Capture the cell that displays the provided text and extract its [X, Y] central coordinate. 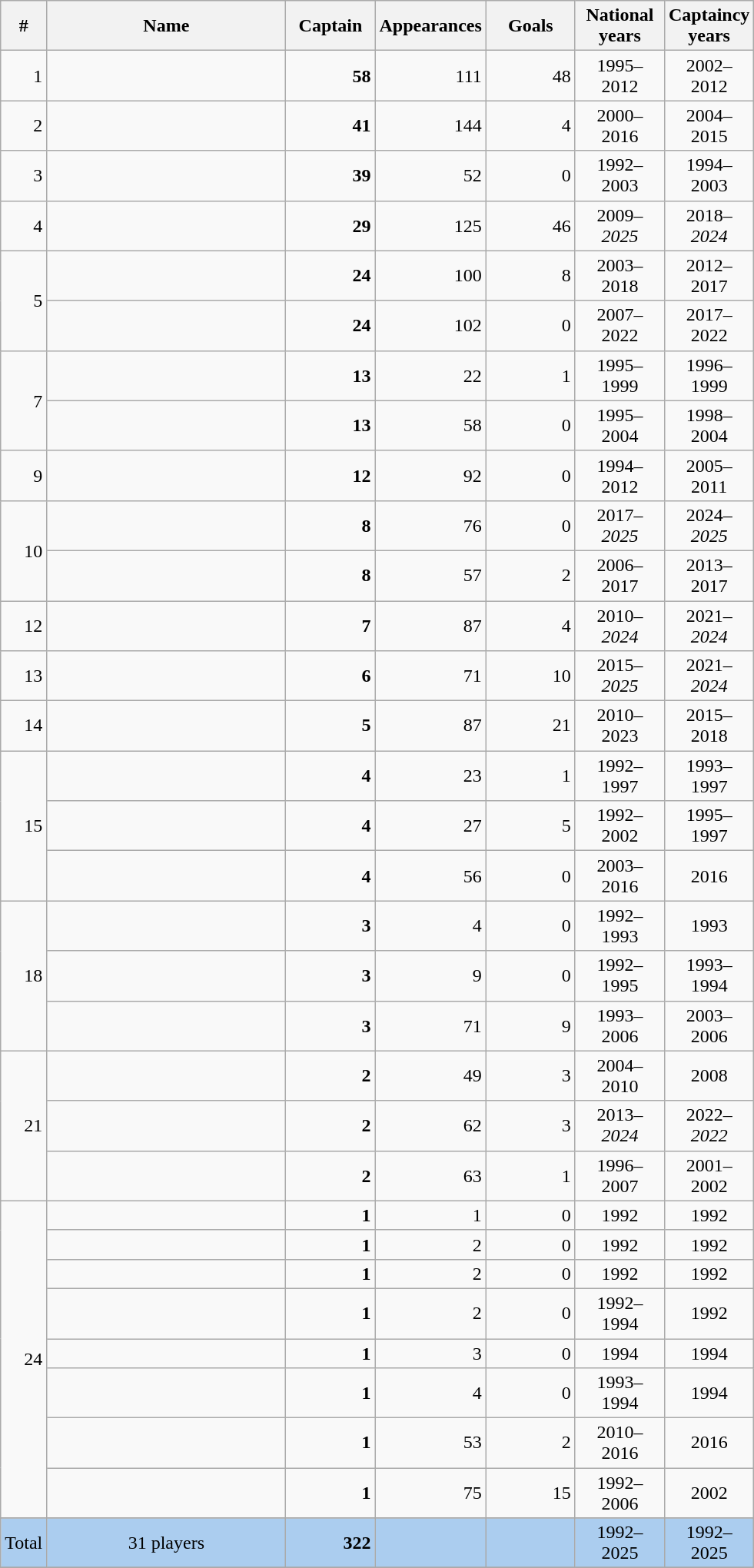
1996–1999 [709, 375]
2010–2024 [619, 626]
2004–2010 [619, 1076]
1994–2012 [619, 475]
2013–2024 [619, 1125]
14 [24, 726]
2007–2022 [619, 326]
1994–2003 [709, 175]
2002 [709, 1493]
1992–2003 [619, 175]
1992–1997 [619, 776]
1995–1997 [709, 826]
41 [330, 126]
Captaincy years [709, 26]
Captain [330, 26]
2022–2022 [709, 1125]
2003–2018 [619, 275]
31 players [166, 1543]
2006–2017 [619, 575]
2000–2016 [619, 126]
76 [430, 526]
2018–2024 [709, 226]
27 [430, 826]
52 [430, 175]
2010–2023 [619, 726]
2024–2025 [709, 526]
2008 [709, 1076]
1993–1997 [709, 776]
Total [24, 1543]
1995–1999 [619, 375]
111 [430, 75]
2009–2025 [619, 226]
1992–1995 [619, 976]
125 [430, 226]
39 [330, 175]
2001–2002 [709, 1176]
Name [166, 26]
2013–2017 [709, 575]
29 [330, 226]
Appearances [430, 26]
1992–1993 [619, 925]
1993 [709, 925]
2004–2015 [709, 126]
1996–2007 [619, 1176]
1992–2002 [619, 826]
322 [330, 1543]
Goals [530, 26]
56 [430, 876]
63 [430, 1176]
57 [430, 575]
# [24, 26]
92 [430, 475]
2003–2016 [619, 876]
2015–2018 [709, 726]
2010–2016 [619, 1443]
46 [530, 226]
53 [430, 1443]
2017–2025 [619, 526]
2002–2012 [709, 75]
2015–2025 [619, 676]
100 [430, 275]
2005–2011 [709, 475]
1993–2006 [619, 1025]
102 [430, 326]
48 [530, 75]
18 [24, 976]
144 [430, 126]
22 [430, 375]
1998–2004 [709, 426]
1992–2006 [619, 1493]
National years [619, 26]
2012–2017 [709, 275]
1995–2004 [619, 426]
75 [430, 1493]
23 [430, 776]
2017–2022 [709, 326]
1992–1994 [619, 1313]
62 [430, 1125]
49 [430, 1076]
1995–2012 [619, 75]
2003–2006 [709, 1025]
6 [330, 676]
